Find where the given text appears and provide that cell's center as (X, Y) coordinate. 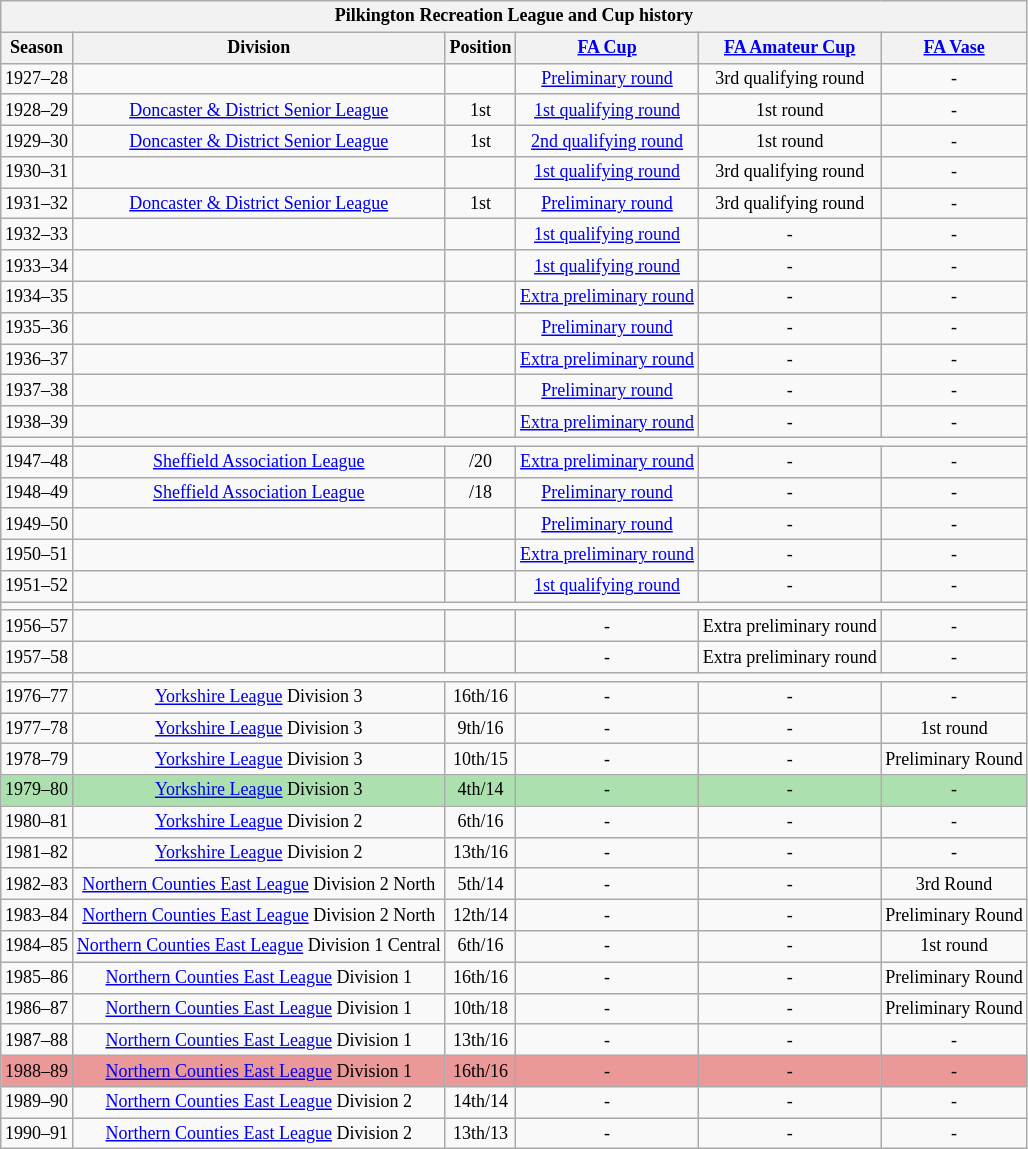
1989–90 (37, 1102)
13th/13 (480, 1134)
1988–89 (37, 1070)
1982–83 (37, 884)
1932–33 (37, 234)
1980–81 (37, 822)
1983–84 (37, 916)
1981–82 (37, 852)
Position (480, 48)
1976–77 (37, 696)
1930–31 (37, 172)
1938–39 (37, 422)
1927–28 (37, 78)
1934–35 (37, 296)
1986–87 (37, 1008)
1985–86 (37, 978)
1936–37 (37, 360)
1979–80 (37, 790)
1949–50 (37, 524)
14th/14 (480, 1102)
FA Amateur Cup (790, 48)
4th/14 (480, 790)
Division (258, 48)
1935–36 (37, 328)
Season (37, 48)
5th/14 (480, 884)
1957–58 (37, 658)
1947–48 (37, 462)
1984–85 (37, 946)
1978–79 (37, 760)
1977–78 (37, 728)
1929–30 (37, 140)
10th/15 (480, 760)
1951–52 (37, 586)
9th/16 (480, 728)
Pilkington Recreation League and Cup history (514, 16)
1948–49 (37, 492)
10th/18 (480, 1008)
1987–88 (37, 1040)
FA Vase (954, 48)
1956–57 (37, 626)
3rd Round (954, 884)
1950–51 (37, 554)
/18 (480, 492)
1990–91 (37, 1134)
12th/14 (480, 916)
FA Cup (608, 48)
/20 (480, 462)
1937–38 (37, 390)
Northern Counties East League Division 1 Central (258, 946)
1928–29 (37, 110)
2nd qualifying round (608, 140)
1933–34 (37, 266)
1931–32 (37, 204)
